Scan for the cell matching the given text and deliver its (X, Y) coordinate at center. 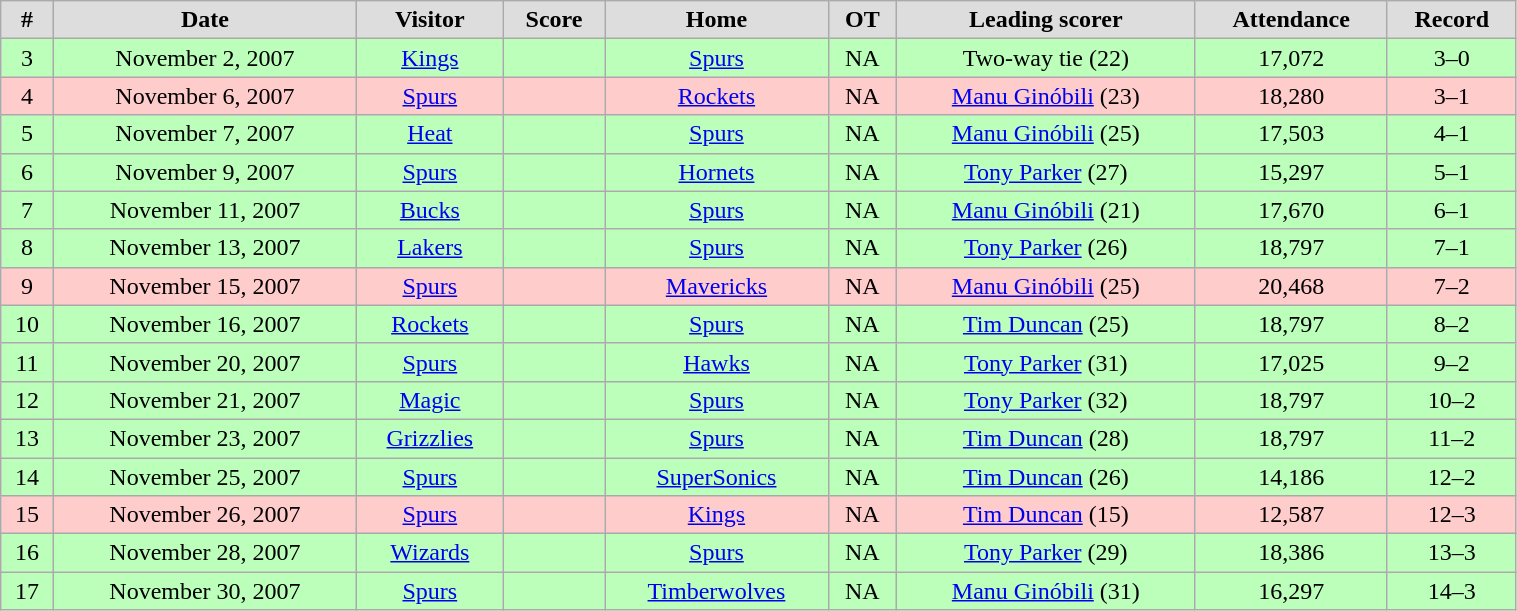
Bucks (430, 210)
11–2 (1452, 438)
14,186 (1291, 477)
Tony Parker (32) (1046, 400)
5 (28, 134)
November 6, 2007 (204, 96)
3–1 (1452, 96)
14 (28, 477)
Tony Parker (31) (1046, 362)
Tony Parker (27) (1046, 172)
13 (28, 438)
10–2 (1452, 400)
3 (28, 58)
6 (28, 172)
November 7, 2007 (204, 134)
November 25, 2007 (204, 477)
6–1 (1452, 210)
Tim Duncan (25) (1046, 324)
5–1 (1452, 172)
Wizards (430, 553)
November 9, 2007 (204, 172)
11 (28, 362)
17,072 (1291, 58)
7–1 (1452, 248)
18,280 (1291, 96)
Tony Parker (26) (1046, 248)
18,386 (1291, 553)
Tim Duncan (15) (1046, 515)
Magic (430, 400)
Two-way tie (22) (1046, 58)
Hornets (716, 172)
OT (862, 20)
November 11, 2007 (204, 210)
Tim Duncan (26) (1046, 477)
Tim Duncan (28) (1046, 438)
Attendance (1291, 20)
Timberwolves (716, 591)
Manu Ginóbili (21) (1046, 210)
7 (28, 210)
Date (204, 20)
November 30, 2007 (204, 591)
17,670 (1291, 210)
SuperSonics (716, 477)
8–2 (1452, 324)
16 (28, 553)
Record (1452, 20)
4–1 (1452, 134)
12 (28, 400)
November 28, 2007 (204, 553)
November 13, 2007 (204, 248)
November 2, 2007 (204, 58)
9–2 (1452, 362)
16,297 (1291, 591)
17,025 (1291, 362)
Grizzlies (430, 438)
November 16, 2007 (204, 324)
12,587 (1291, 515)
9 (28, 286)
17 (28, 591)
14–3 (1452, 591)
Lakers (430, 248)
20,468 (1291, 286)
12–2 (1452, 477)
November 20, 2007 (204, 362)
Leading scorer (1046, 20)
Manu Ginóbili (31) (1046, 591)
# (28, 20)
November 21, 2007 (204, 400)
8 (28, 248)
7–2 (1452, 286)
17,503 (1291, 134)
Hawks (716, 362)
Manu Ginóbili (23) (1046, 96)
Tony Parker (29) (1046, 553)
November 15, 2007 (204, 286)
15 (28, 515)
Score (554, 20)
4 (28, 96)
November 26, 2007 (204, 515)
10 (28, 324)
15,297 (1291, 172)
November 23, 2007 (204, 438)
12–3 (1452, 515)
Mavericks (716, 286)
Visitor (430, 20)
Heat (430, 134)
13–3 (1452, 553)
3–0 (1452, 58)
Home (716, 20)
